Provide the (x, y) coordinate of the cell's center where the given text is located.  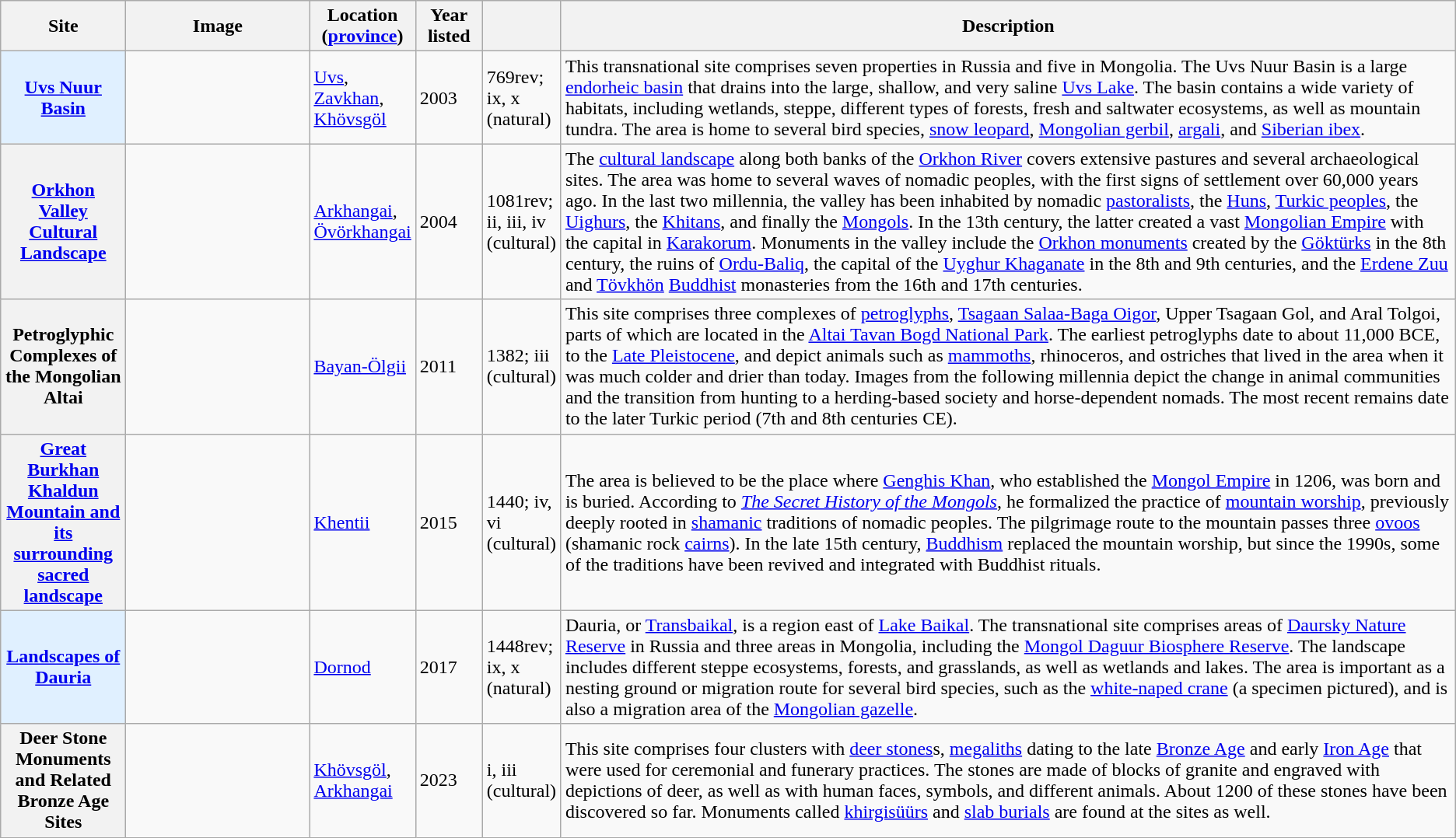
Dornod (362, 667)
Uvs Nuur Basin (64, 98)
Image (218, 26)
2003 (449, 98)
i, iii (cultural) (521, 780)
1382; iii (cultural) (521, 367)
Landscapes of Dauria (64, 667)
Khövsgöl, Arkhangai (362, 780)
1081rev; ii, iii, iv (cultural) (521, 222)
1440; iv, vi (cultural) (521, 522)
Description (1008, 26)
2017 (449, 667)
Bayan-Ölgii (362, 367)
1448rev; ix, x (natural) (521, 667)
2015 (449, 522)
Location (province) (362, 26)
2023 (449, 780)
Orkhon Valley Cultural Landscape (64, 222)
Uvs, Zavkhan, Khövsgöl (362, 98)
2011 (449, 367)
Arkhangai, Övörkhangai (362, 222)
769rev; ix, x (natural) (521, 98)
Great Burkhan Khaldun Mountain and its surrounding sacred landscape (64, 522)
Petroglyphic Complexes of the Mongolian Altai (64, 367)
Deer Stone Monuments and Related Bronze Age Sites (64, 780)
Site (64, 26)
Khentii (362, 522)
2004 (449, 222)
Year listed (449, 26)
